Return the (x, y) coordinate for the center point of the cell that contains the specified text.  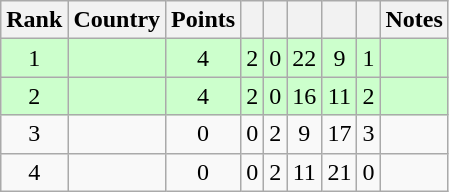
Points (204, 20)
Notes (414, 20)
Country (117, 20)
17 (340, 134)
16 (304, 96)
21 (340, 172)
22 (304, 58)
Rank (34, 20)
